Determine the [x, y] coordinate at the center of the cell enclosing the given text.  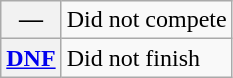
Did not compete [146, 20]
— [31, 20]
Did not finish [146, 58]
DNF [31, 58]
